Return the (x, y) coordinate for the center point of the cell that contains the specified text.  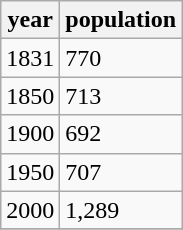
1831 (30, 58)
1950 (30, 172)
2000 (30, 210)
707 (121, 172)
population (121, 20)
1850 (30, 96)
1,289 (121, 210)
713 (121, 96)
1900 (30, 134)
year (30, 20)
770 (121, 58)
692 (121, 134)
